Scan for the cell matching the given text and deliver its [X, Y] coordinate at center. 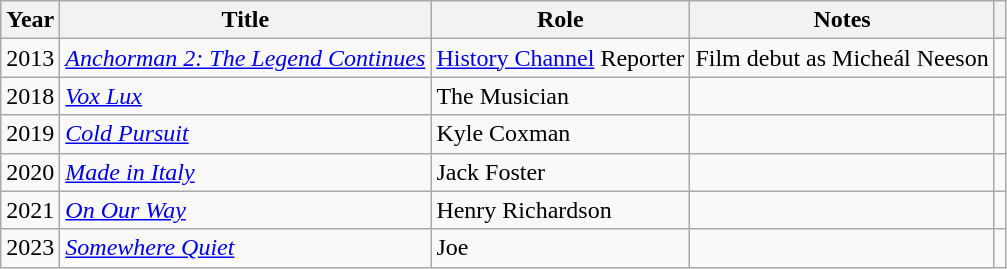
Title [246, 20]
2023 [30, 248]
2018 [30, 96]
Joe [560, 248]
2020 [30, 172]
The Musician [560, 96]
2019 [30, 134]
Vox Lux [246, 96]
Made in Italy [246, 172]
On Our Way [246, 210]
Cold Pursuit [246, 134]
Henry Richardson [560, 210]
Anchorman 2: The Legend Continues [246, 58]
Notes [842, 20]
Role [560, 20]
2021 [30, 210]
Kyle Coxman [560, 134]
Year [30, 20]
Film debut as Micheál Neeson [842, 58]
Somewhere Quiet [246, 248]
2013 [30, 58]
Jack Foster [560, 172]
History Channel Reporter [560, 58]
